Capture the cell that displays the provided text and extract its (X, Y) central coordinate. 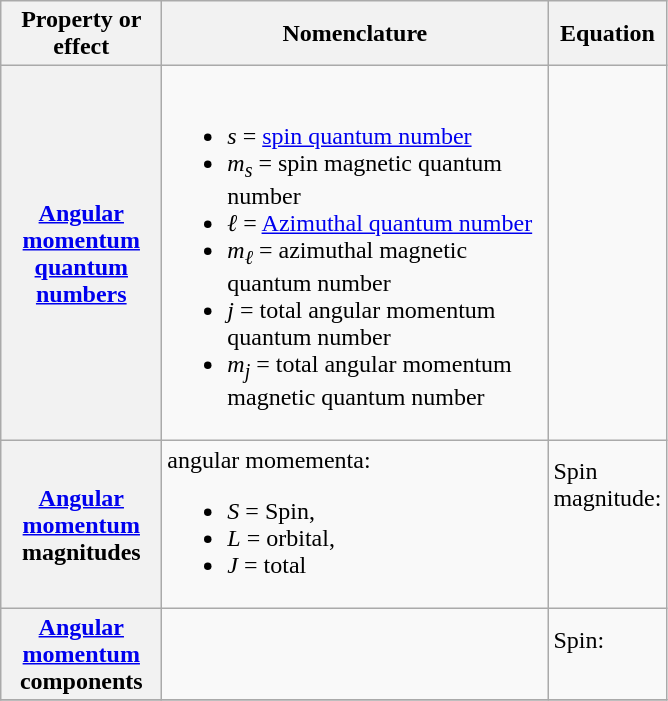
Spin magnitude: (608, 524)
Equation (608, 34)
Property or effect (82, 34)
angular momementa:S = Spin,L = orbital,J = total (355, 524)
Angular momentum magnitudes (82, 524)
Angular momentum components (82, 654)
Angular momentum quantum numbers (82, 254)
Spin: (608, 654)
Nomenclature (355, 34)
